Return the [x, y] coordinate for the center point of the cell that contains the specified text.  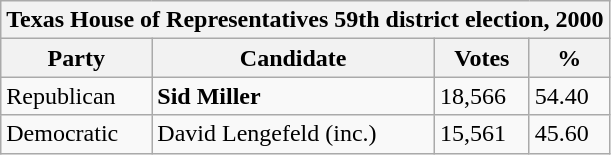
Republican [76, 96]
% [569, 58]
Party [76, 58]
Democratic [76, 134]
Candidate [294, 58]
Votes [482, 58]
45.60 [569, 134]
18,566 [482, 96]
David Lengefeld (inc.) [294, 134]
Texas House of Representatives 59th district election, 2000 [305, 20]
Sid Miller [294, 96]
54.40 [569, 96]
15,561 [482, 134]
